Provide the (x, y) coordinate of the cell's center where the given text is located.  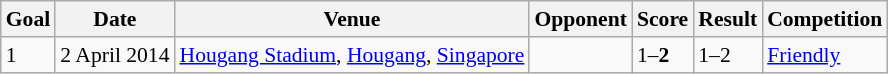
Score (662, 19)
Friendly (824, 55)
Opponent (580, 19)
2 April 2014 (114, 55)
Date (114, 19)
Competition (824, 19)
1 (28, 55)
Venue (352, 19)
Hougang Stadium, Hougang, Singapore (352, 55)
Goal (28, 19)
Result (728, 19)
